From the cell containing the given text, extract its center point as [x, y] coordinate. 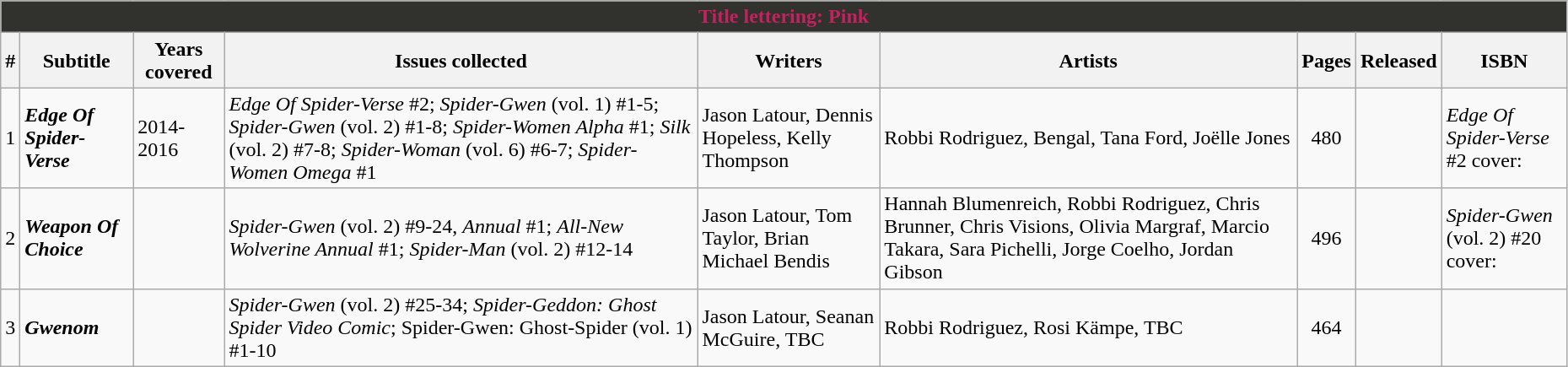
Gwenom [77, 327]
Artists [1088, 61]
Issues collected [461, 61]
2 [10, 238]
Spider-Gwen (vol. 2) #20 cover: [1504, 238]
Title lettering: Pink [784, 17]
Pages [1327, 61]
Weapon Of Choice [77, 238]
3 [10, 327]
Hannah Blumenreich, Robbi Rodriguez, Chris Brunner, Chris Visions, Olivia Margraf, Marcio Takara, Sara Pichelli, Jorge Coelho, Jordan Gibson [1088, 238]
Jason Latour, Tom Taylor, Brian Michael Bendis [789, 238]
2014-2016 [179, 138]
Spider-Gwen (vol. 2) #9-24, Annual #1; All-New Wolverine Annual #1; Spider-Man (vol. 2) #12-14 [461, 238]
Jason Latour, Dennis Hopeless, Kelly Thompson [789, 138]
496 [1327, 238]
Spider-Gwen (vol. 2) #25-34; Spider-Geddon: Ghost Spider Video Comic; Spider-Gwen: Ghost-Spider (vol. 1) #1-10 [461, 327]
Robbi Rodriguez, Rosi Kämpe, TBC [1088, 327]
# [10, 61]
480 [1327, 138]
Years covered [179, 61]
Released [1398, 61]
Edge Of Spider-Verse [77, 138]
ISBN [1504, 61]
1 [10, 138]
Robbi Rodriguez, Bengal, Tana Ford, Joëlle Jones [1088, 138]
464 [1327, 327]
Edge Of Spider-Verse #2 cover: [1504, 138]
Subtitle [77, 61]
Writers [789, 61]
Jason Latour, Seanan McGuire, TBC [789, 327]
